Search for the cell housing the specified text and yield its (X, Y) center coordinate. 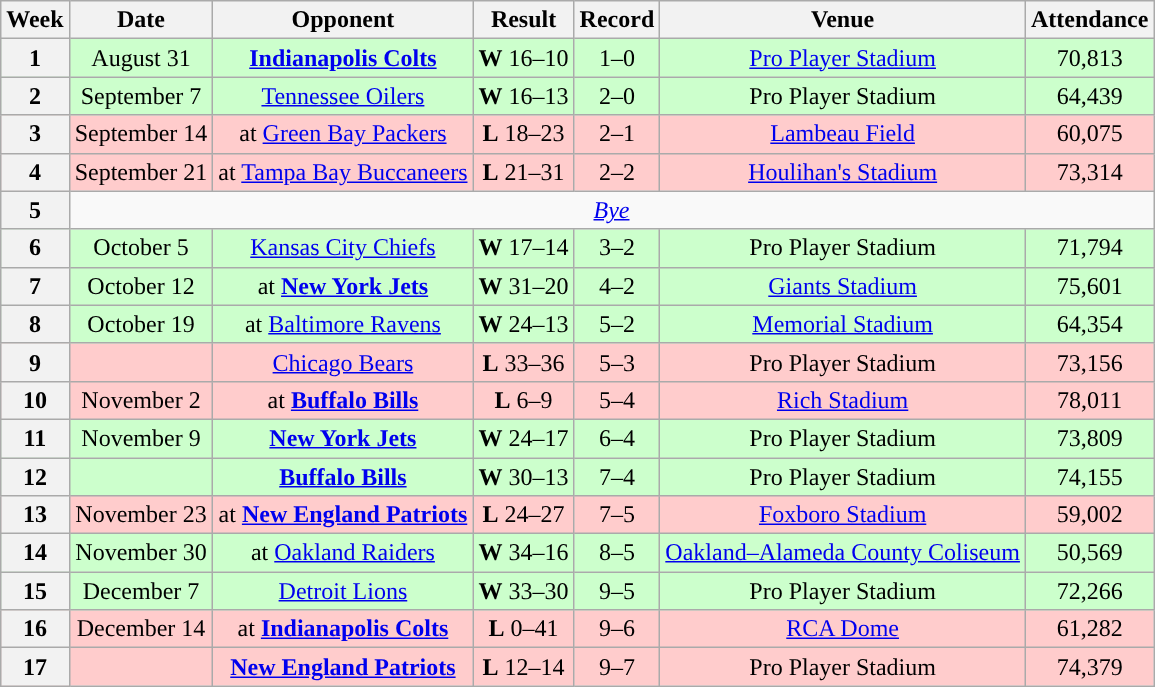
Memorial Stadium (843, 324)
78,011 (1089, 400)
4–2 (617, 286)
Detroit Lions (343, 591)
2–1 (617, 134)
Foxboro Stadium (843, 515)
11 (35, 438)
2 (35, 96)
8–5 (617, 553)
November 23 (141, 515)
3–2 (617, 248)
Houlihan's Stadium (843, 172)
74,155 (1089, 477)
W 31–20 (524, 286)
W 34–16 (524, 553)
L 33–36 (524, 362)
5–2 (617, 324)
L 24–27 (524, 515)
8 (35, 324)
15 (35, 591)
73,156 (1089, 362)
75,601 (1089, 286)
61,282 (1089, 629)
W 24–13 (524, 324)
71,794 (1089, 248)
73,314 (1089, 172)
September 14 (141, 134)
70,813 (1089, 58)
Kansas City Chiefs (343, 248)
Rich Stadium (843, 400)
3 (35, 134)
1 (35, 58)
W 33–30 (524, 591)
Record (617, 20)
at Green Bay Packers (343, 134)
4 (35, 172)
59,002 (1089, 515)
December 14 (141, 629)
W 16–13 (524, 96)
5–3 (617, 362)
L 0–41 (524, 629)
W 30–13 (524, 477)
16 (35, 629)
October 12 (141, 286)
Chicago Bears (343, 362)
November 2 (141, 400)
60,075 (1089, 134)
New York Jets (343, 438)
64,354 (1089, 324)
RCA Dome (843, 629)
14 (35, 553)
9–5 (617, 591)
Buffalo Bills (343, 477)
L 6–9 (524, 400)
November 9 (141, 438)
Venue (843, 20)
Date (141, 20)
Oakland–Alameda County Coliseum (843, 553)
November 30 (141, 553)
December 7 (141, 591)
W 24–17 (524, 438)
Giants Stadium (843, 286)
October 19 (141, 324)
72,266 (1089, 591)
at New England Patriots (343, 515)
at Baltimore Ravens (343, 324)
5 (35, 210)
50,569 (1089, 553)
9 (35, 362)
7 (35, 286)
Indianapolis Colts (343, 58)
7–4 (617, 477)
13 (35, 515)
at Indianapolis Colts (343, 629)
9–6 (617, 629)
at Tampa Bay Buccaneers (343, 172)
10 (35, 400)
Attendance (1089, 20)
at New York Jets (343, 286)
74,379 (1089, 667)
Result (524, 20)
Bye (612, 210)
2–0 (617, 96)
73,809 (1089, 438)
L 12–14 (524, 667)
L 18–23 (524, 134)
9–7 (617, 667)
6–4 (617, 438)
Week (35, 20)
6 (35, 248)
12 (35, 477)
Opponent (343, 20)
W 17–14 (524, 248)
at Buffalo Bills (343, 400)
7–5 (617, 515)
17 (35, 667)
New England Patriots (343, 667)
5–4 (617, 400)
64,439 (1089, 96)
2–2 (617, 172)
L 21–31 (524, 172)
September 7 (141, 96)
Lambeau Field (843, 134)
1–0 (617, 58)
September 21 (141, 172)
Tennessee Oilers (343, 96)
W 16–10 (524, 58)
August 31 (141, 58)
at Oakland Raiders (343, 553)
October 5 (141, 248)
